Identify which cell holds the provided text, then report its [x, y] central coordinate. 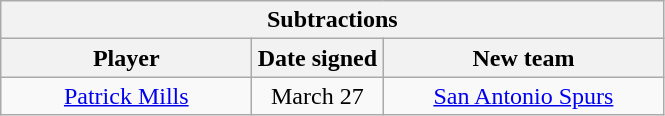
Date signed [318, 58]
San Antonio Spurs [524, 96]
Player [126, 58]
Patrick Mills [126, 96]
Subtractions [332, 20]
March 27 [318, 96]
New team [524, 58]
